Identify which cell holds the provided text, then report its (X, Y) central coordinate. 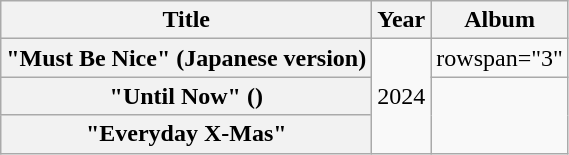
"Everyday X-Mas" (186, 134)
Year (402, 20)
"Until Now" () (186, 96)
Title (186, 20)
rowspan="3" (500, 58)
2024 (402, 96)
"Must Be Nice" (Japanese version) (186, 58)
Album (500, 20)
